Find where the given text appears and provide that cell's center as (x, y) coordinate. 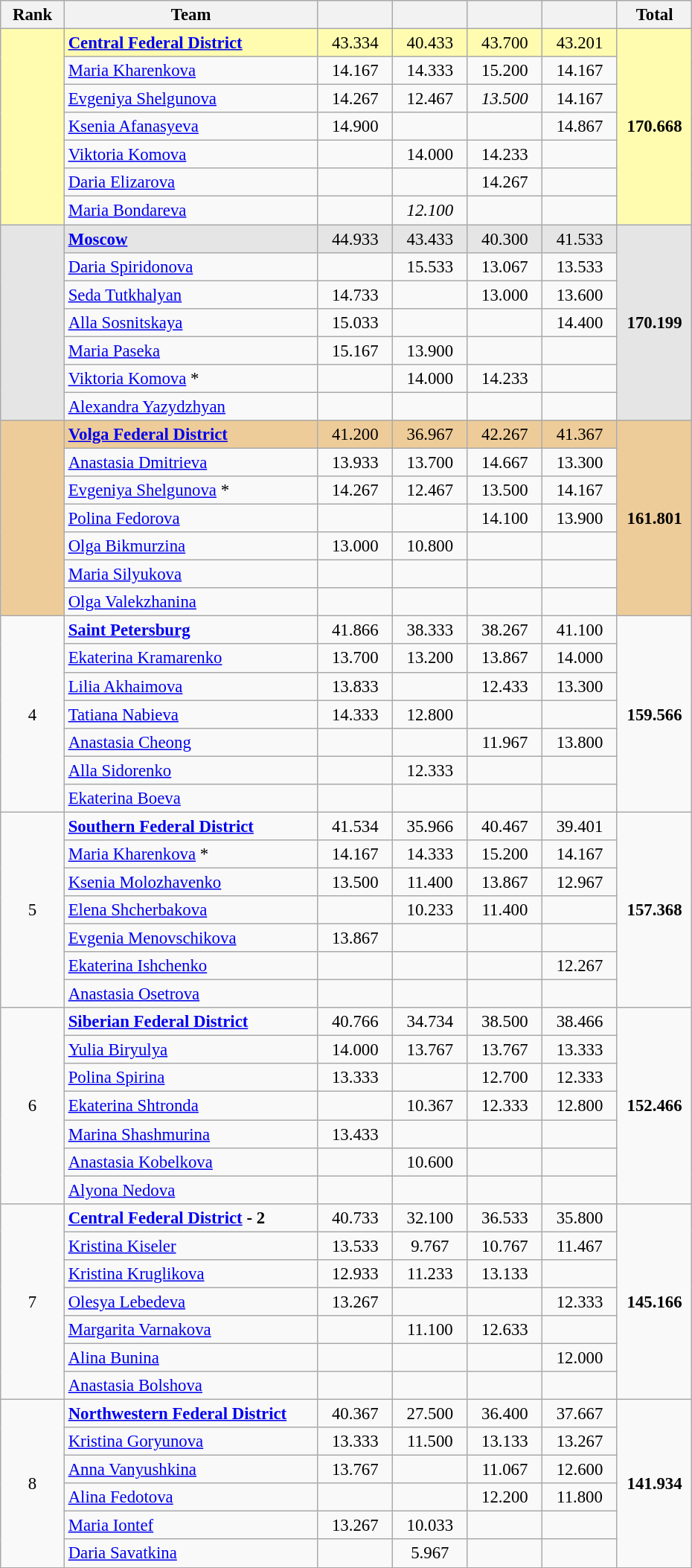
12.633 (504, 1330)
12.267 (580, 966)
38.267 (504, 630)
Olesya Lebedeva (190, 1302)
12.000 (580, 1357)
4 (33, 714)
14.100 (504, 519)
40.300 (504, 239)
Anastasia Osetrova (190, 994)
13.833 (356, 686)
Evgenia Menovschikova (190, 938)
41.534 (356, 826)
Daria Spiridonova (190, 266)
Olga Valekzhanina (190, 602)
Anastasia Kobelkova (190, 1162)
12.100 (430, 211)
12.700 (504, 1078)
Total (655, 15)
Yulia Biryulya (190, 1050)
40.766 (356, 1022)
Anastasia Cheong (190, 742)
9.767 (430, 1246)
Marina Shashmurina (190, 1134)
170.199 (655, 323)
41.866 (356, 630)
27.500 (430, 1414)
Alyona Nedova (190, 1190)
43.433 (430, 239)
12.933 (356, 1274)
Alla Sosnitskaya (190, 322)
Seda Tutkhalyan (190, 295)
15.167 (356, 351)
36.533 (504, 1217)
Ekaterina Kramarenko (190, 659)
159.566 (655, 714)
Volga Federal District (190, 435)
Maria Iontef (190, 1526)
43.700 (504, 43)
Tatiana Nabieva (190, 714)
Maria Kharenkova (190, 71)
Siberian Federal District (190, 1022)
6 (33, 1106)
35.800 (580, 1217)
Maria Kharenkova * (190, 854)
37.667 (580, 1414)
Kristina Goryunova (190, 1441)
13.600 (580, 295)
157.368 (655, 909)
40.367 (356, 1414)
38.466 (580, 1022)
10.367 (430, 1106)
Polina Fedorova (190, 519)
Ekaterina Ishchenko (190, 966)
35.966 (430, 826)
40.433 (430, 43)
145.166 (655, 1301)
Central Federal District (190, 43)
13.433 (356, 1134)
Saint Petersburg (190, 630)
40.733 (356, 1217)
41.200 (356, 435)
34.734 (430, 1022)
Alla Sidorenko (190, 770)
Maria Bondareva (190, 211)
Kristina Kiseler (190, 1246)
15.033 (356, 322)
12.200 (504, 1497)
40.467 (504, 826)
170.668 (655, 127)
15.533 (430, 266)
43.334 (356, 43)
10.800 (430, 546)
Team (190, 15)
10.033 (430, 1526)
41.533 (580, 239)
12.433 (504, 686)
Viktoria Komova * (190, 379)
13.800 (580, 742)
Maria Silyukova (190, 575)
42.267 (504, 435)
Margarita Varnakova (190, 1330)
Alina Fedotova (190, 1497)
41.367 (580, 435)
Ksenia Molozhavenko (190, 882)
Evgeniya Shelgunova (190, 99)
11.500 (430, 1441)
32.100 (430, 1217)
5.967 (430, 1554)
Daria Savatkina (190, 1554)
10.233 (430, 910)
39.401 (580, 826)
10.600 (430, 1162)
Daria Elizarova (190, 182)
8 (33, 1484)
141.934 (655, 1484)
36.967 (430, 435)
Lilia Akhaimova (190, 686)
12.967 (580, 882)
152.466 (655, 1106)
41.100 (580, 630)
11.233 (430, 1274)
Viktoria Komova (190, 155)
14.900 (356, 127)
Anastasia Dmitrieva (190, 462)
14.733 (356, 295)
Anna Vanyushkina (190, 1470)
Alexandra Yazydzhyan (190, 406)
Rank (33, 15)
13.933 (356, 462)
10.767 (504, 1246)
Anastasia Bolshova (190, 1386)
7 (33, 1301)
Kristina Kruglikova (190, 1274)
Alina Bunina (190, 1357)
44.933 (356, 239)
11.100 (430, 1330)
Elena Shcherbakova (190, 910)
Northwestern Federal District (190, 1414)
161.801 (655, 518)
36.400 (504, 1414)
43.201 (580, 43)
Olga Bikmurzina (190, 546)
14.400 (580, 322)
14.867 (580, 127)
11.800 (580, 1497)
11.067 (504, 1470)
11.967 (504, 742)
Southern Federal District (190, 826)
14.667 (504, 462)
11.467 (580, 1246)
Ksenia Afanasyeva (190, 127)
5 (33, 909)
Central Federal District - 2 (190, 1217)
13.200 (430, 659)
Ekaterina Boeva (190, 799)
Ekaterina Shtronda (190, 1106)
Maria Paseka (190, 351)
38.333 (430, 630)
Moscow (190, 239)
13.067 (504, 266)
38.500 (504, 1022)
Evgeniya Shelgunova * (190, 490)
Polina Spirina (190, 1078)
12.600 (580, 1470)
